Locate the cell with the specified text and output its [X, Y] center coordinate. 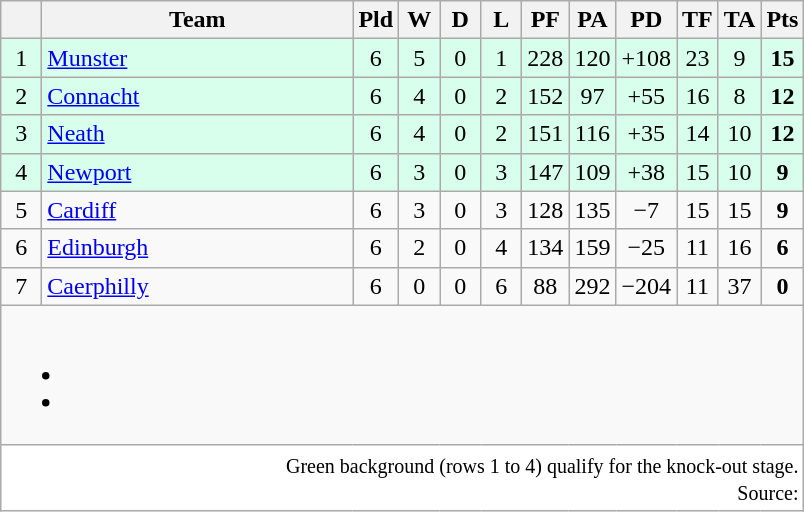
Cardiff [198, 210]
8 [740, 96]
−204 [646, 286]
TA [740, 20]
W [420, 20]
147 [546, 172]
109 [592, 172]
159 [592, 248]
14 [698, 134]
37 [740, 286]
+55 [646, 96]
88 [546, 286]
Connacht [198, 96]
97 [592, 96]
151 [546, 134]
TF [698, 20]
Pts [782, 20]
Pld [376, 20]
135 [592, 210]
Caerphilly [198, 286]
Team [198, 20]
Green background (rows 1 to 4) qualify for the knock-out stage.Source: [402, 478]
120 [592, 58]
+38 [646, 172]
PF [546, 20]
23 [698, 58]
228 [546, 58]
+108 [646, 58]
−25 [646, 248]
116 [592, 134]
−7 [646, 210]
7 [22, 286]
Newport [198, 172]
D [460, 20]
Edinburgh [198, 248]
L [502, 20]
+35 [646, 134]
134 [546, 248]
128 [546, 210]
152 [546, 96]
292 [592, 286]
PD [646, 20]
PA [592, 20]
Neath [198, 134]
Munster [198, 58]
